Search for the cell housing the specified text and yield its [X, Y] center coordinate. 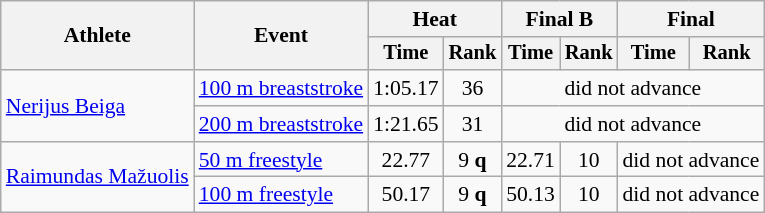
Heat [434, 19]
1:21.65 [406, 124]
200 m breaststroke [281, 124]
100 m breaststroke [281, 88]
100 m freestyle [281, 195]
Nerijus Beiga [98, 106]
36 [473, 88]
Final B [559, 19]
50.17 [406, 195]
22.71 [530, 160]
50.13 [530, 195]
22.77 [406, 160]
Raimundas Mažuolis [98, 178]
Final [692, 19]
50 m freestyle [281, 160]
Athlete [98, 36]
31 [473, 124]
1:05.17 [406, 88]
Event [281, 36]
